For the text-containing cell, return its midpoint in (X, Y) coordinate format. 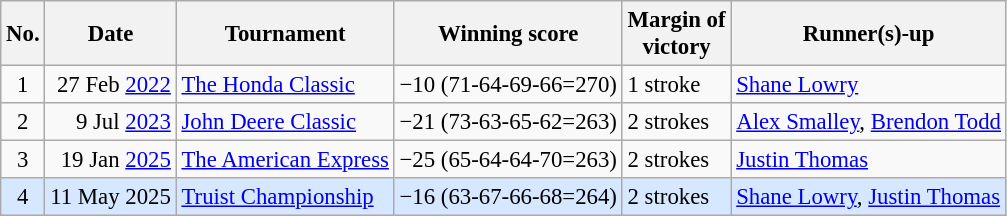
Shane Lowry (868, 85)
Runner(s)-up (868, 34)
No. (23, 34)
The American Express (285, 160)
−25 (65-64-64-70=263) (508, 160)
Tournament (285, 34)
3 (23, 160)
2 (23, 122)
4 (23, 197)
Date (110, 34)
1 (23, 85)
John Deere Classic (285, 122)
−16 (63-67-66-68=264) (508, 197)
Shane Lowry, Justin Thomas (868, 197)
19 Jan 2025 (110, 160)
1 stroke (676, 85)
Truist Championship (285, 197)
−21 (73-63-65-62=263) (508, 122)
Winning score (508, 34)
Justin Thomas (868, 160)
Alex Smalley, Brendon Todd (868, 122)
11 May 2025 (110, 197)
The Honda Classic (285, 85)
27 Feb 2022 (110, 85)
−10 (71-64-69-66=270) (508, 85)
9 Jul 2023 (110, 122)
Margin ofvictory (676, 34)
